Extract the (x, y) coordinate from the center of the cell holding the provided text.  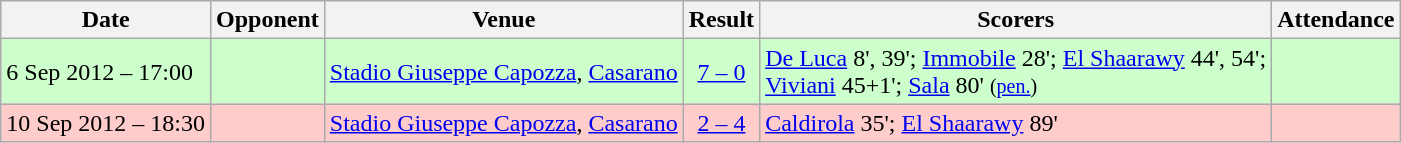
10 Sep 2012 – 18:30 (106, 123)
Caldirola 35'; El Shaarawy 89' (1016, 123)
Scorers (1016, 20)
De Luca 8', 39'; Immobile 28'; El Shaarawy 44', 54';Viviani 45+1'; Sala 80' (pen.) (1016, 72)
Venue (504, 20)
6 Sep 2012 – 17:00 (106, 72)
7 – 0 (721, 72)
2 – 4 (721, 123)
Opponent (267, 20)
Attendance (1336, 20)
Result (721, 20)
Date (106, 20)
